For the text-containing cell, return its midpoint in [x, y] coordinate format. 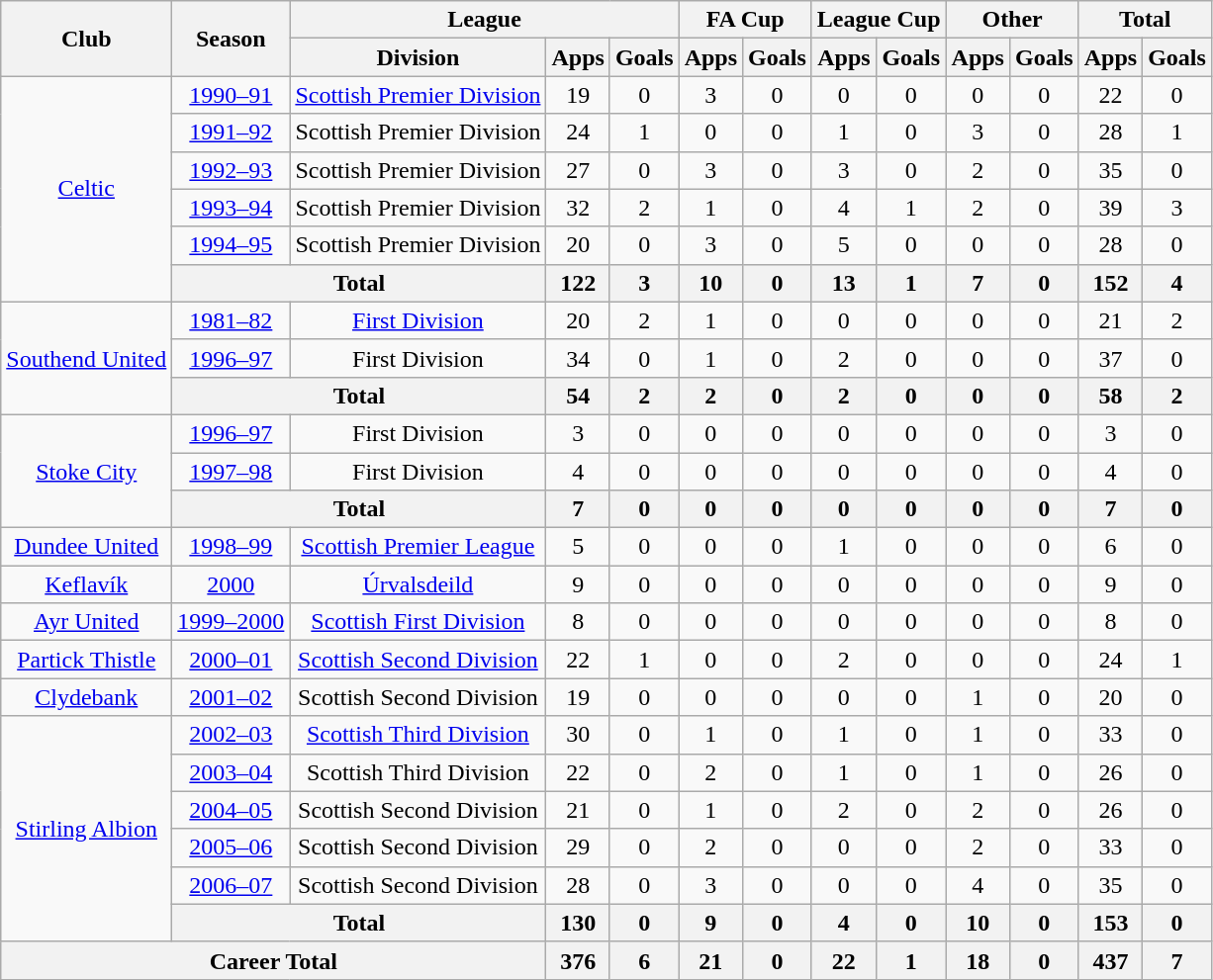
1994–95 [232, 245]
1990–91 [232, 95]
1999–2000 [232, 622]
Scottish First Division [418, 622]
Partick Thistle [87, 660]
29 [578, 847]
54 [578, 396]
2002–03 [232, 735]
Career Total [273, 960]
2000–01 [232, 660]
Stoke City [87, 471]
152 [1110, 283]
Club [87, 39]
2006–07 [232, 885]
1997–98 [232, 472]
130 [578, 923]
Keflavík [87, 584]
Ayr United [87, 622]
Stirling Albion [87, 829]
30 [578, 735]
Celtic [87, 189]
Southend United [87, 358]
2003–04 [232, 772]
32 [578, 208]
1998–99 [232, 547]
2001–02 [232, 697]
153 [1110, 923]
34 [578, 358]
37 [1110, 358]
13 [843, 283]
Scottish Premier League [418, 547]
Dundee United [87, 547]
1981–82 [232, 320]
Division [418, 57]
Úrvalsdeild [418, 584]
League [485, 20]
39 [1110, 208]
Season [232, 39]
1991–92 [232, 133]
2005–06 [232, 847]
2004–05 [232, 810]
27 [578, 170]
58 [1110, 396]
FA Cup [745, 20]
122 [578, 283]
Clydebank [87, 697]
18 [978, 960]
1992–93 [232, 170]
Other [1012, 20]
437 [1110, 960]
376 [578, 960]
1993–94 [232, 208]
2000 [232, 584]
League Cup [879, 20]
